Return (x, y) of the center of cell containing provided text 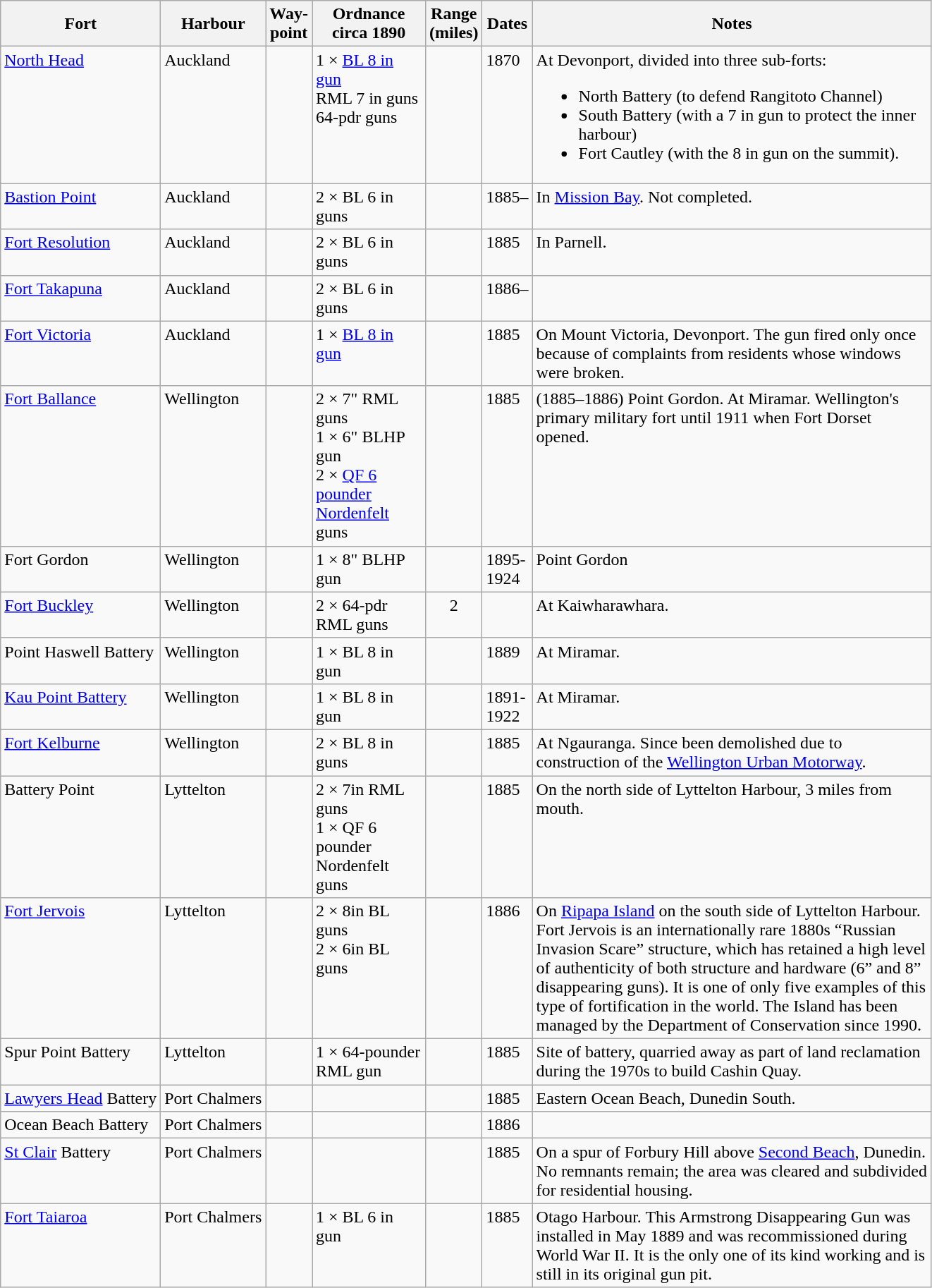
2 (454, 615)
Fort Gordon (80, 569)
In Parnell. (732, 253)
Fort Jervois (80, 968)
Fort Taiaroa (80, 1246)
1 × BL 8 in gunRML 7 in guns64-pdr guns (369, 115)
In Mission Bay. Not completed. (732, 206)
1 × BL 6 in gun (369, 1246)
2 × 7in RML guns1 × QF 6 pounder Nordenfelt guns (369, 837)
On the north side of Lyttelton Harbour, 3 miles from mouth. (732, 837)
2 × BL 8 in guns (369, 752)
At Ngauranga. Since been demolished due to construction of the Wellington Urban Motorway. (732, 752)
1886– (508, 298)
Harbour (213, 24)
Lawyers Head Battery (80, 1098)
At Kaiwharawhara. (732, 615)
Fort Takapuna (80, 298)
Way-point (289, 24)
Bastion Point (80, 206)
Fort Buckley (80, 615)
Ordnancecirca 1890 (369, 24)
1891-1922 (508, 707)
North Head (80, 115)
Dates (508, 24)
1870 (508, 115)
Battery Point (80, 837)
Ocean Beach Battery (80, 1125)
On a spur of Forbury Hill above Second Beach, Dunedin. No remnants remain; the area was cleared and subdivided for residential housing. (732, 1171)
Fort Resolution (80, 253)
Point Gordon (732, 569)
Eastern Ocean Beach, Dunedin South. (732, 1098)
Kau Point Battery (80, 707)
Notes (732, 24)
Point Haswell Battery (80, 660)
Site of battery, quarried away as part of land reclamation during the 1970s to build Cashin Quay. (732, 1062)
1885– (508, 206)
On Mount Victoria, Devonport. The gun fired only once because of complaints from residents whose windows were broken. (732, 353)
1895-1924 (508, 569)
1889 (508, 660)
2 × 64-pdr RML guns (369, 615)
1 × 64-pounder RML gun (369, 1062)
2 × 8in BL guns2 × 6in BL guns (369, 968)
Range(miles) (454, 24)
Fort Victoria (80, 353)
(1885–1886) Point Gordon. At Miramar. Wellington's primary military fort until 1911 when Fort Dorset opened. (732, 466)
Fort (80, 24)
1 × 8" BLHP gun (369, 569)
Spur Point Battery (80, 1062)
Fort Ballance (80, 466)
2 × 7" RML guns1 × 6" BLHP gun2 × QF 6 pounder Nordenfelt guns (369, 466)
St Clair Battery (80, 1171)
Fort Kelburne (80, 752)
